Determine the [x, y] coordinate at the center of the cell enclosing the given text.  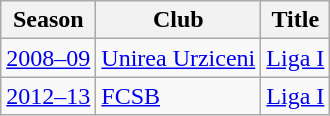
FCSB [178, 96]
Club [178, 20]
2008–09 [48, 58]
Season [48, 20]
Title [296, 20]
Unirea Urziceni [178, 58]
2012–13 [48, 96]
